Identify which cell holds the provided text, then report its (x, y) central coordinate. 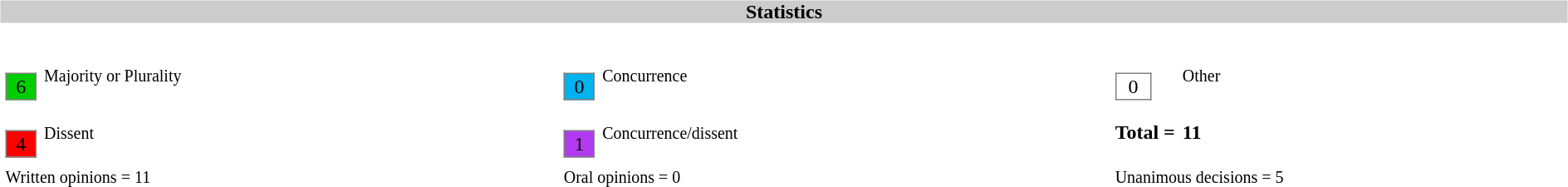
Statistics (784, 12)
Other (1373, 76)
Concurrence (855, 76)
Concurrence/dissent (855, 132)
Majority or Plurality (301, 76)
Dissent (301, 132)
11 (1373, 132)
Total = (1145, 132)
